Extract the (x, y) coordinate from the center of the cell holding the provided text.  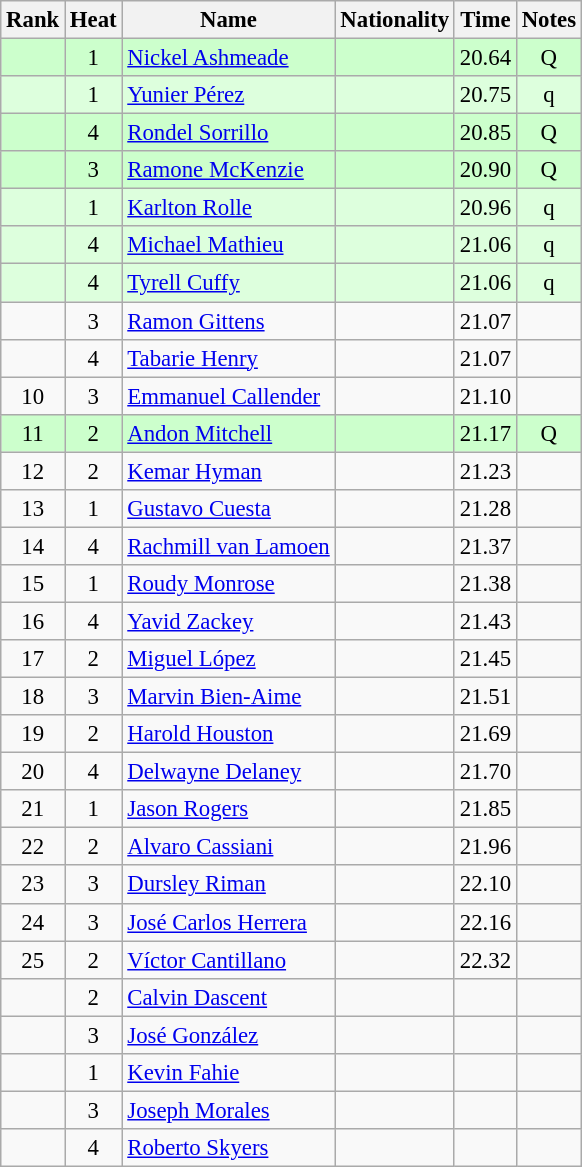
José González (228, 1035)
22.16 (485, 922)
21.45 (485, 659)
25 (33, 960)
Delwayne Delaney (228, 772)
Roudy Monrose (228, 584)
20.75 (485, 95)
Nickel Ashmeade (228, 58)
Harold Houston (228, 734)
Alvaro Cassiani (228, 847)
21 (33, 809)
21.43 (485, 621)
21.23 (485, 471)
12 (33, 471)
Emmanuel Callender (228, 396)
22.10 (485, 885)
20 (33, 772)
21.10 (485, 396)
24 (33, 922)
Kemar Hyman (228, 471)
13 (33, 509)
Kevin Fahie (228, 1073)
Michael Mathieu (228, 245)
21.38 (485, 584)
18 (33, 697)
Miguel López (228, 659)
21.85 (485, 809)
20.96 (485, 208)
Rondel Sorrillo (228, 133)
Yavid Zackey (228, 621)
21.37 (485, 546)
21.69 (485, 734)
21.70 (485, 772)
20.85 (485, 133)
Víctor Cantillano (228, 960)
20.64 (485, 58)
Calvin Dascent (228, 997)
Ramon Gittens (228, 321)
Tabarie Henry (228, 358)
14 (33, 546)
Yunier Pérez (228, 95)
Rachmill van Lamoen (228, 546)
Heat (94, 20)
17 (33, 659)
15 (33, 584)
Name (228, 20)
23 (33, 885)
21.17 (485, 433)
Ramone McKenzie (228, 170)
Andon Mitchell (228, 433)
Nationality (394, 20)
21.28 (485, 509)
Karlton Rolle (228, 208)
21.96 (485, 847)
Marvin Bien-Aime (228, 697)
21.51 (485, 697)
Joseph Morales (228, 1110)
22 (33, 847)
Jason Rogers (228, 809)
19 (33, 734)
José Carlos Herrera (228, 922)
10 (33, 396)
Rank (33, 20)
Time (485, 20)
11 (33, 433)
16 (33, 621)
Notes (548, 20)
Tyrell Cuffy (228, 283)
Dursley Riman (228, 885)
Gustavo Cuesta (228, 509)
22.32 (485, 960)
Roberto Skyers (228, 1148)
20.90 (485, 170)
